Find where the given text appears and provide that cell's center as [X, Y] coordinate. 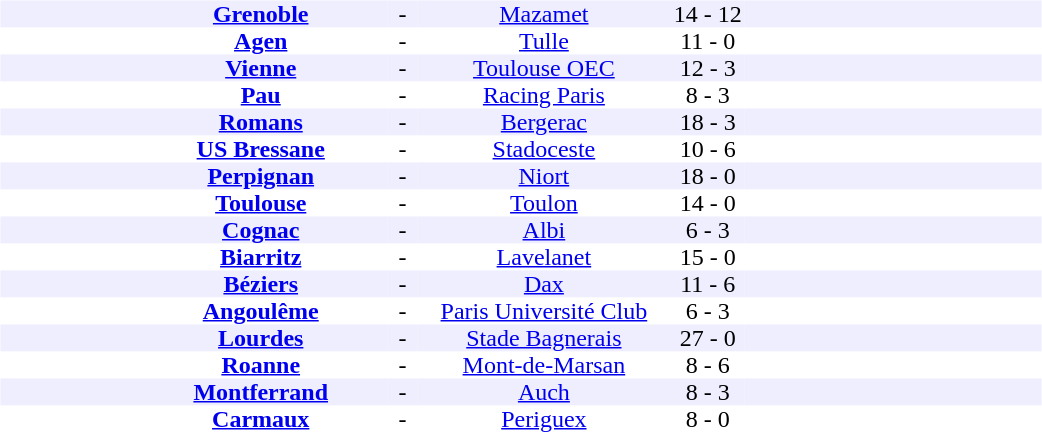
Vienne [261, 68]
Niort [544, 176]
Agen [261, 42]
Lourdes [261, 338]
18 - 3 [708, 122]
8 - 0 [708, 420]
Bergerac [544, 122]
Racing Paris [544, 96]
Toulon [544, 204]
12 - 3 [708, 68]
8 - 6 [708, 366]
Auch [544, 392]
14 - 0 [708, 204]
Cognac [261, 230]
Roanne [261, 366]
Romans [261, 122]
Pau [261, 96]
27 - 0 [708, 338]
Dax [544, 284]
15 - 0 [708, 258]
11 - 6 [708, 284]
US Bressane [261, 150]
Stade Bagnerais [544, 338]
Béziers [261, 284]
Carmaux [261, 420]
11 - 0 [708, 42]
Mont-de-Marsan [544, 366]
10 - 6 [708, 150]
Lavelanet [544, 258]
Periguex [544, 420]
Toulouse [261, 204]
Toulouse OEC [544, 68]
Grenoble [261, 14]
Montferrand [261, 392]
Perpignan [261, 176]
Paris Université Club [544, 312]
Tulle [544, 42]
Biarritz [261, 258]
Mazamet [544, 14]
Stadoceste [544, 150]
Angoulême [261, 312]
14 - 12 [708, 14]
Albi [544, 230]
18 - 0 [708, 176]
